Return [x, y] of the center of cell containing provided text 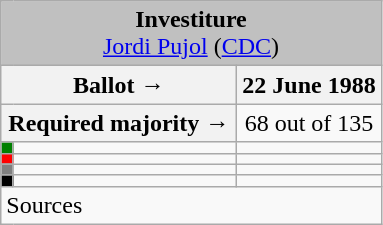
InvestitureJordi Pujol (CDC) [191, 34]
Ballot → [119, 85]
68 out of 135 [309, 123]
Required majority → [119, 123]
22 June 1988 [309, 85]
Sources [191, 205]
